Provide the (X, Y) coordinate of the cell's center where the given text is located.  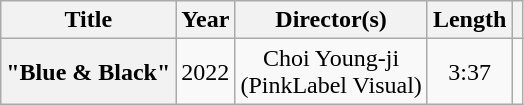
Choi Young-ji(PinkLabel Visual) (331, 72)
Length (469, 20)
"Blue & Black" (88, 72)
Year (206, 20)
Director(s) (331, 20)
3:37 (469, 72)
2022 (206, 72)
Title (88, 20)
